Pinpoint the cell where the given text exists, returning its [x, y] midpoint coordinate. 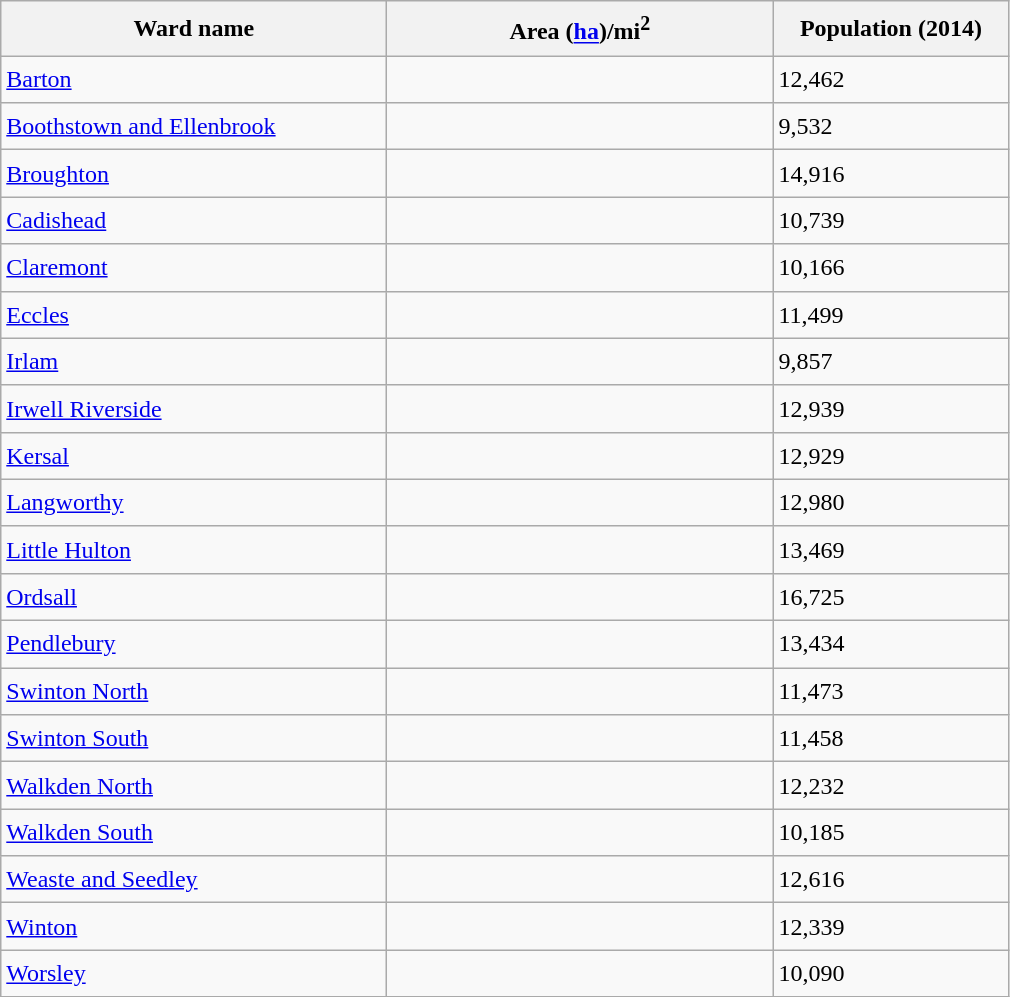
Eccles [194, 314]
9,532 [891, 126]
Langworthy [194, 502]
Walkden North [194, 786]
Broughton [194, 174]
Swinton North [194, 692]
12,616 [891, 880]
Barton [194, 80]
11,458 [891, 738]
Pendlebury [194, 644]
Ordsall [194, 596]
12,462 [891, 80]
14,916 [891, 174]
10,090 [891, 974]
Swinton South [194, 738]
Claremont [194, 268]
10,185 [891, 832]
12,939 [891, 408]
10,739 [891, 220]
Walkden South [194, 832]
Worsley [194, 974]
10,166 [891, 268]
Irwell Riverside [194, 408]
11,473 [891, 692]
Irlam [194, 362]
Winton [194, 926]
13,434 [891, 644]
12,980 [891, 502]
9,857 [891, 362]
12,232 [891, 786]
Area (ha)/mi2 [580, 28]
Weaste and Seedley [194, 880]
12,339 [891, 926]
12,929 [891, 456]
Population (2014) [891, 28]
Kersal [194, 456]
16,725 [891, 596]
11,499 [891, 314]
Boothstown and Ellenbrook [194, 126]
13,469 [891, 550]
Cadishead [194, 220]
Ward name [194, 28]
Little Hulton [194, 550]
